Identify which cell holds the provided text, then report its (x, y) central coordinate. 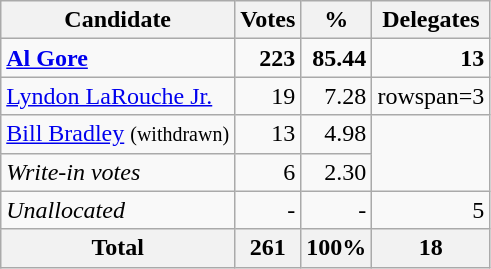
Write-in votes (118, 172)
4.98 (336, 134)
Unallocated (118, 210)
18 (431, 248)
Total (118, 248)
19 (268, 96)
6 (268, 172)
85.44 (336, 58)
2.30 (336, 172)
Delegates (431, 20)
Bill Bradley (withdrawn) (118, 134)
Lyndon LaRouche Jr. (118, 96)
rowspan=3 (431, 96)
7.28 (336, 96)
5 (431, 210)
223 (268, 58)
261 (268, 248)
Al Gore (118, 58)
Candidate (118, 20)
% (336, 20)
Votes (268, 20)
100% (336, 248)
